From the cell containing the given text, extract its center point as (x, y) coordinate. 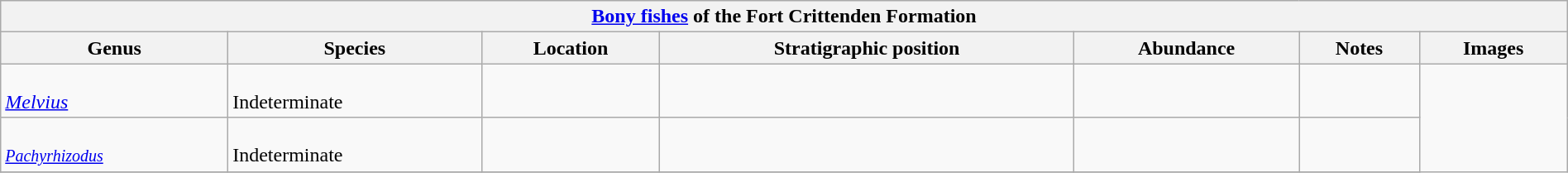
Stratigraphic position (867, 48)
Images (1494, 48)
Melvius (114, 91)
Location (571, 48)
Pachyrhizodus (114, 144)
Genus (114, 48)
Notes (1360, 48)
Abundance (1186, 48)
Bony fishes of the Fort Crittenden Formation (784, 17)
Species (355, 48)
